Find where the given text appears and provide that cell's center as [x, y] coordinate. 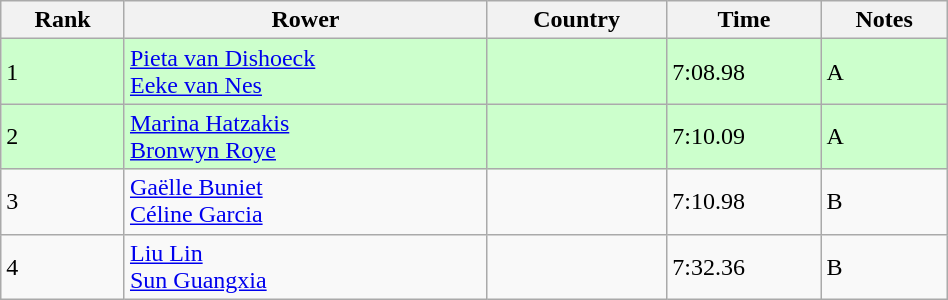
3 [63, 202]
Country [576, 20]
Liu LinSun Guangxia [305, 266]
1 [63, 72]
7:10.09 [744, 136]
Time [744, 20]
7:32.36 [744, 266]
Gaëlle BunietCéline Garcia [305, 202]
Rower [305, 20]
Marina HatzakisBronwyn Roye [305, 136]
Rank [63, 20]
Notes [884, 20]
7:08.98 [744, 72]
Pieta van DishoeckEeke van Nes [305, 72]
7:10.98 [744, 202]
2 [63, 136]
4 [63, 266]
